For the text-containing cell, return its midpoint in (x, y) coordinate format. 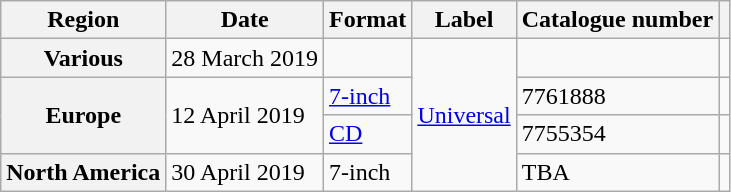
7755354 (617, 134)
28 March 2019 (245, 58)
30 April 2019 (245, 172)
Label (464, 20)
7761888 (617, 96)
Catalogue number (617, 20)
Europe (84, 115)
Various (84, 58)
12 April 2019 (245, 115)
TBA (617, 172)
Format (367, 20)
North America (84, 172)
Universal (464, 115)
Region (84, 20)
CD (367, 134)
Date (245, 20)
